Scan for the cell matching the given text and deliver its (x, y) coordinate at center. 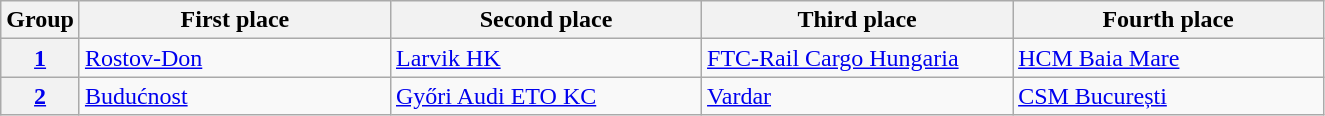
HCM Baia Mare (1168, 58)
Second place (546, 20)
First place (234, 20)
2 (40, 96)
Larvik HK (546, 58)
Győri Audi ETO KC (546, 96)
FTC-Rail Cargo Hungaria (858, 58)
1 (40, 58)
CSM București (1168, 96)
Rostov-Don (234, 58)
Group (40, 20)
Budućnost (234, 96)
Fourth place (1168, 20)
Vardar (858, 96)
Third place (858, 20)
